Find where the given text appears and provide that cell's center as [X, Y] coordinate. 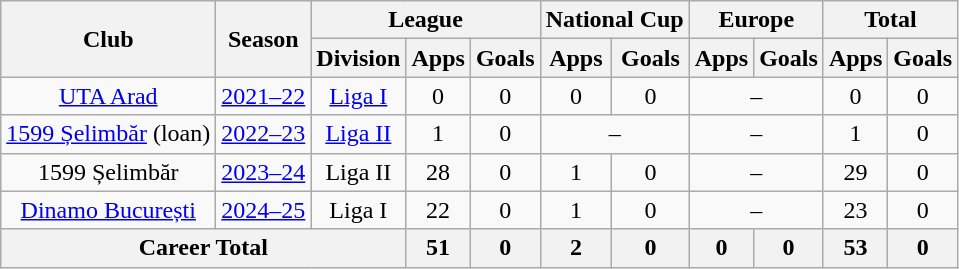
League [426, 20]
23 [855, 210]
29 [855, 172]
Career Total [204, 248]
Dinamo București [108, 210]
2022–23 [264, 134]
Division [358, 58]
National Cup [614, 20]
UTA Arad [108, 96]
51 [438, 248]
Season [264, 39]
2021–22 [264, 96]
Club [108, 39]
53 [855, 248]
1599 Șelimbăr (loan) [108, 134]
1599 Șelimbăr [108, 172]
Europe [756, 20]
22 [438, 210]
2 [576, 248]
2024–25 [264, 210]
28 [438, 172]
2023–24 [264, 172]
Total [890, 20]
